Return the [X, Y] coordinate for the center point of the cell that contains the specified text.  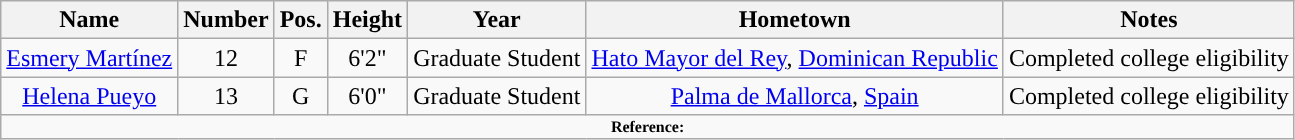
Number [226, 20]
Hometown [794, 20]
Year [497, 20]
6'2" [367, 58]
Name [90, 20]
Helena Pueyo [90, 96]
F [300, 58]
Reference: [648, 127]
Esmery Martínez [90, 58]
G [300, 96]
Height [367, 20]
Notes [1148, 20]
Palma de Mallorca, Spain [794, 96]
Hato Mayor del Rey, Dominican Republic [794, 58]
Pos. [300, 20]
12 [226, 58]
13 [226, 96]
6'0" [367, 96]
